Pinpoint the cell where the given text exists, returning its (X, Y) midpoint coordinate. 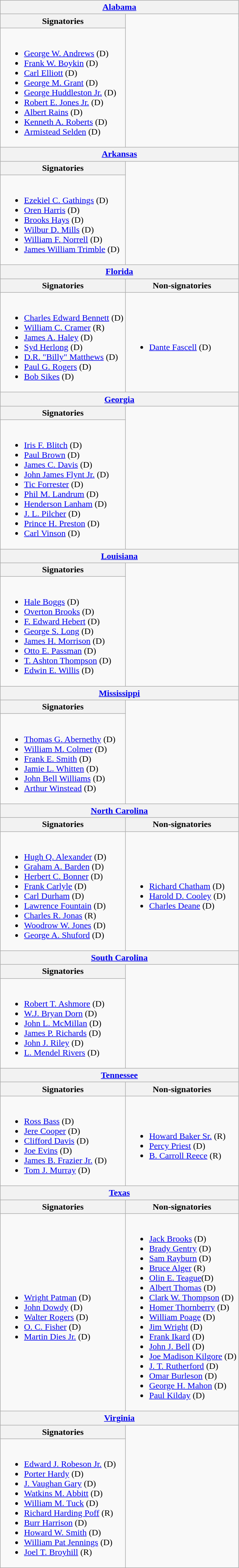
Thomas G. Abernethy (D)William M. Colmer (D)Frank E. Smith (D)Jamie L. Whitten (D)John Bell Williams (D)Arthur Winstead (D) (63, 759)
Arkansas (120, 154)
Louisiana (120, 556)
Florida (120, 272)
Howard Baker Sr. (R)Percy Priest (D)B. Carroll Reece (R) (182, 1141)
Robert T. Ashmore (D)W.J. Bryan Dorn (D)John L. McMillan (D)James P. Richards (D)John J. Riley (D)L. Mendel Rivers (D) (63, 1023)
Georgia (120, 399)
Dante Fascell (D) (182, 342)
Ezekiel C. Gathings (D)Oren Harris (D)Brooks Hays (D)Wilbur D. Mills (D)William F. Norrell (D)James William Trimble (D) (63, 220)
South Carolina (120, 958)
Mississippi (120, 693)
Wright Patman (D)John Dowdy (D)Walter Rogers (D)O. C. Fisher (D)Martin Dies Jr. (D) (63, 1312)
North Carolina (120, 811)
Ross Bass (D)Jere Cooper (D)Clifford Davis (D)Joe Evins (D)James B. Frazier Jr. (D)Tom J. Murray (D) (63, 1141)
Tennessee (120, 1075)
Charles Edward Bennett (D)William C. Cramer (R)James A. Haley (D)Syd Herlong (D)D.R. "Billy" Matthews (D)Paul G. Rogers (D)Bob Sikes (D) (63, 342)
Alabama (120, 7)
Texas (120, 1193)
Richard Chatham (D)Harold D. Cooley (D)Charles Deane (D) (182, 891)
Virginia (120, 1418)
